Identify which cell holds the provided text, then report its (X, Y) central coordinate. 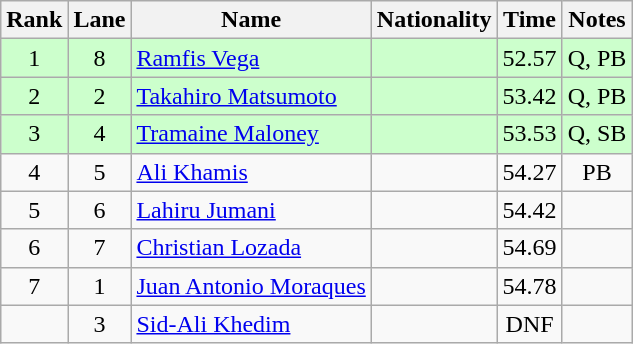
Lane (100, 20)
Juan Antonio Moraques (251, 286)
Time (530, 20)
54.78 (530, 286)
Christian Lozada (251, 248)
53.53 (530, 134)
53.42 (530, 96)
54.27 (530, 172)
54.69 (530, 248)
8 (100, 58)
PB (597, 172)
Notes (597, 20)
Ali Khamis (251, 172)
Name (251, 20)
Lahiru Jumani (251, 210)
Takahiro Matsumoto (251, 96)
52.57 (530, 58)
Ramfis Vega (251, 58)
Tramaine Maloney (251, 134)
Rank (34, 20)
DNF (530, 324)
Nationality (434, 20)
Sid-Ali Khedim (251, 324)
Q, SB (597, 134)
54.42 (530, 210)
